Return (X, Y) of the center of cell containing provided text 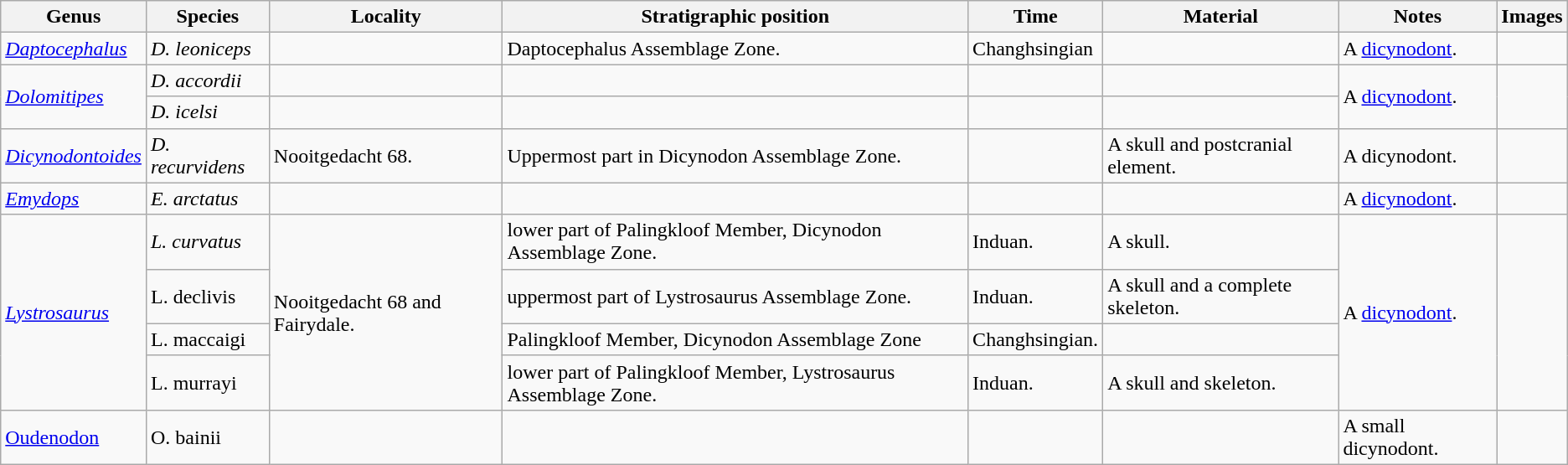
D. recurvidens (208, 156)
L. maccaigi (208, 339)
lower part of Palingkloof Member, Lystrosaurus Assemblage Zone. (735, 382)
Changhsingian. (1035, 339)
Images (1532, 17)
Lystrosaurus (74, 312)
L. declivis (208, 297)
Dicynodontoides (74, 156)
D. leoniceps (208, 49)
Palingkloof Member, Dicynodon Assemblage Zone (735, 339)
Genus (74, 17)
O. bainii (208, 437)
Oudenodon (74, 437)
Material (1221, 17)
uppermost part of Lystrosaurus Assemblage Zone. (735, 297)
Nooitgedacht 68. (385, 156)
A skull and a complete skeleton. (1221, 297)
L. murrayi (208, 382)
A skull and skeleton. (1221, 382)
L. curvatus (208, 241)
Dolomitipes (74, 96)
Daptocephalus (74, 49)
Notes (1417, 17)
Time (1035, 17)
Species (208, 17)
Emydops (74, 199)
lower part of Palingkloof Member, Dicynodon Assemblage Zone. (735, 241)
A skull. (1221, 241)
A skull and postcranial element. (1221, 156)
D. icelsi (208, 112)
E. arctatus (208, 199)
Uppermost part in Dicynodon Assemblage Zone. (735, 156)
A small dicynodont. (1417, 437)
Daptocephalus Assemblage Zone. (735, 49)
Changhsingian (1035, 49)
Stratigraphic position (735, 17)
Locality (385, 17)
D. accordii (208, 80)
Nooitgedacht 68 and Fairydale. (385, 312)
